Return (X, Y) of the center of cell containing provided text 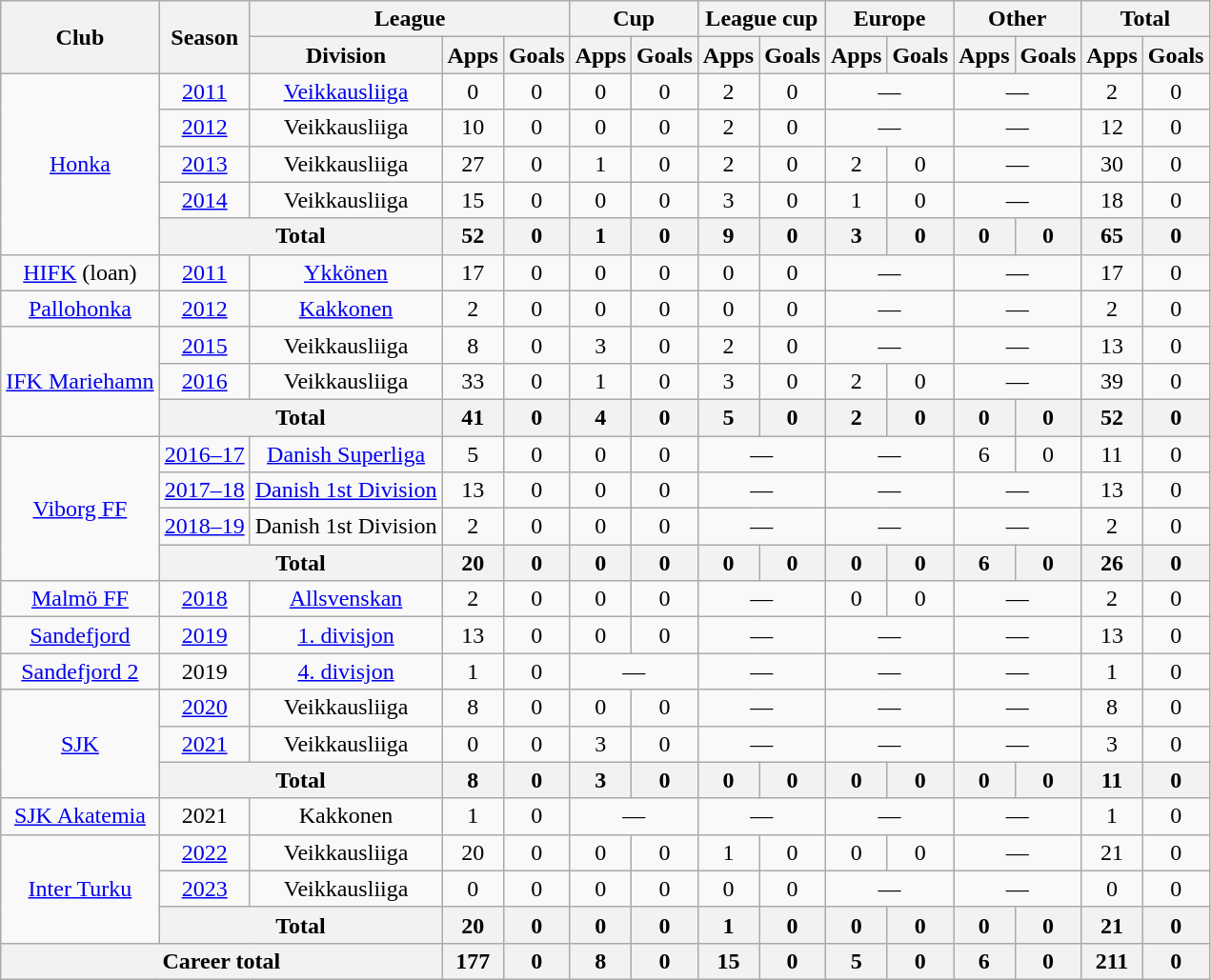
12 (1112, 128)
League (410, 19)
65 (1112, 236)
2013 (204, 164)
2016 (204, 381)
2017–18 (204, 490)
Honka (80, 164)
Sandefjord 2 (80, 671)
Malmö FF (80, 599)
39 (1112, 381)
Viborg FF (80, 509)
2020 (204, 708)
Allsvenskan (346, 599)
Pallohonka (80, 309)
2015 (204, 345)
27 (473, 164)
Club (80, 37)
30 (1112, 164)
4. divisjon (346, 671)
HIFK (loan) (80, 272)
41 (473, 417)
Career total (221, 961)
4 (600, 417)
Sandefjord (80, 635)
2016–17 (204, 454)
211 (1112, 961)
2018 (204, 599)
Ykkönen (346, 272)
2022 (204, 852)
10 (473, 128)
Europe (889, 19)
Division (346, 55)
Other (1018, 19)
33 (473, 381)
IFK Mariehamn (80, 381)
League cup (761, 19)
SJK (80, 744)
SJK Akatemia (80, 816)
2023 (204, 889)
1. divisjon (346, 635)
2018–19 (204, 527)
9 (728, 236)
18 (1112, 200)
Danish Superliga (346, 454)
2014 (204, 200)
Inter Turku (80, 889)
177 (473, 961)
Cup (634, 19)
26 (1112, 563)
Season (204, 37)
